Locate the cell with the specified text and output its [X, Y] center coordinate. 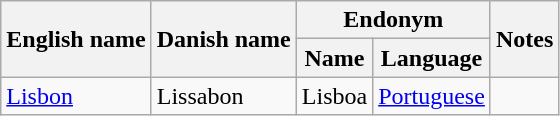
Lisboa [334, 96]
Name [334, 58]
English name [76, 39]
Lissabon [224, 96]
Danish name [224, 39]
Notes [524, 39]
Endonym [393, 20]
Lisbon [76, 96]
Portuguese [432, 96]
Language [432, 58]
